For the text-containing cell, return its midpoint in [X, Y] coordinate format. 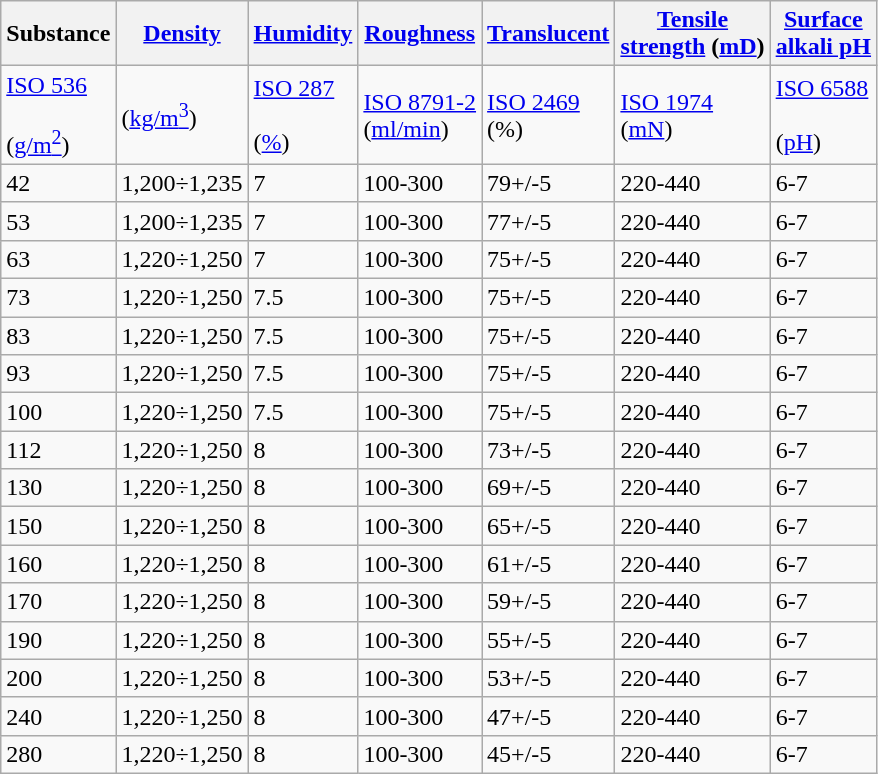
170 [58, 602]
77+/-5 [548, 221]
ISO 287 (%) [303, 116]
47+/-5 [548, 716]
Humidity [303, 34]
73 [58, 298]
73+/-5 [548, 450]
112 [58, 450]
130 [58, 488]
55+/-5 [548, 640]
280 [58, 754]
Surface alkali pH [823, 34]
Substance [58, 34]
42 [58, 183]
150 [58, 526]
ISO 1974 (mN) [692, 116]
59+/-5 [548, 602]
65+/-5 [548, 526]
83 [58, 336]
63 [58, 259]
69+/-5 [548, 488]
Roughness [420, 34]
Tensile strength (mD) [692, 34]
53 [58, 221]
240 [58, 716]
79+/-5 [548, 183]
ISO 6588 (pH) [823, 116]
Translucent [548, 34]
160 [58, 564]
Density [182, 34]
53+/-5 [548, 678]
190 [58, 640]
61+/-5 [548, 564]
100 [58, 412]
ISO 2469 (%) [548, 116]
45+/-5 [548, 754]
(kg/m3) [182, 116]
93 [58, 374]
ISO 536 (g/m2) [58, 116]
200 [58, 678]
ISO 8791-2 (ml/min) [420, 116]
